Capture the cell that displays the provided text and extract its (X, Y) central coordinate. 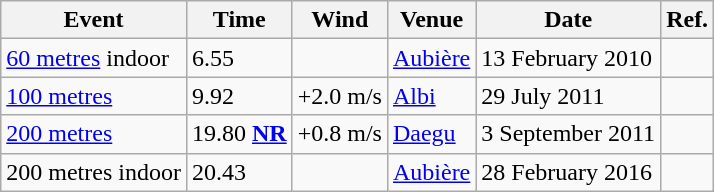
200 metres indoor (94, 172)
+0.8 m/s (340, 134)
+2.0 m/s (340, 96)
100 metres (94, 96)
Albi (431, 96)
200 metres (94, 134)
28 February 2016 (568, 172)
9.92 (239, 96)
Event (94, 20)
Wind (340, 20)
Venue (431, 20)
20.43 (239, 172)
Date (568, 20)
29 July 2011 (568, 96)
60 metres indoor (94, 58)
19.80 NR (239, 134)
13 February 2010 (568, 58)
Time (239, 20)
Daegu (431, 134)
Ref. (688, 20)
6.55 (239, 58)
3 September 2011 (568, 134)
